Locate the cell with the specified text and output its (X, Y) center coordinate. 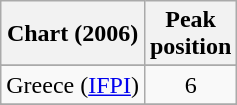
Greece (IFPI) (73, 85)
Chart (2006) (73, 34)
6 (190, 85)
Peakposition (190, 34)
